Capture the cell that displays the provided text and extract its (X, Y) central coordinate. 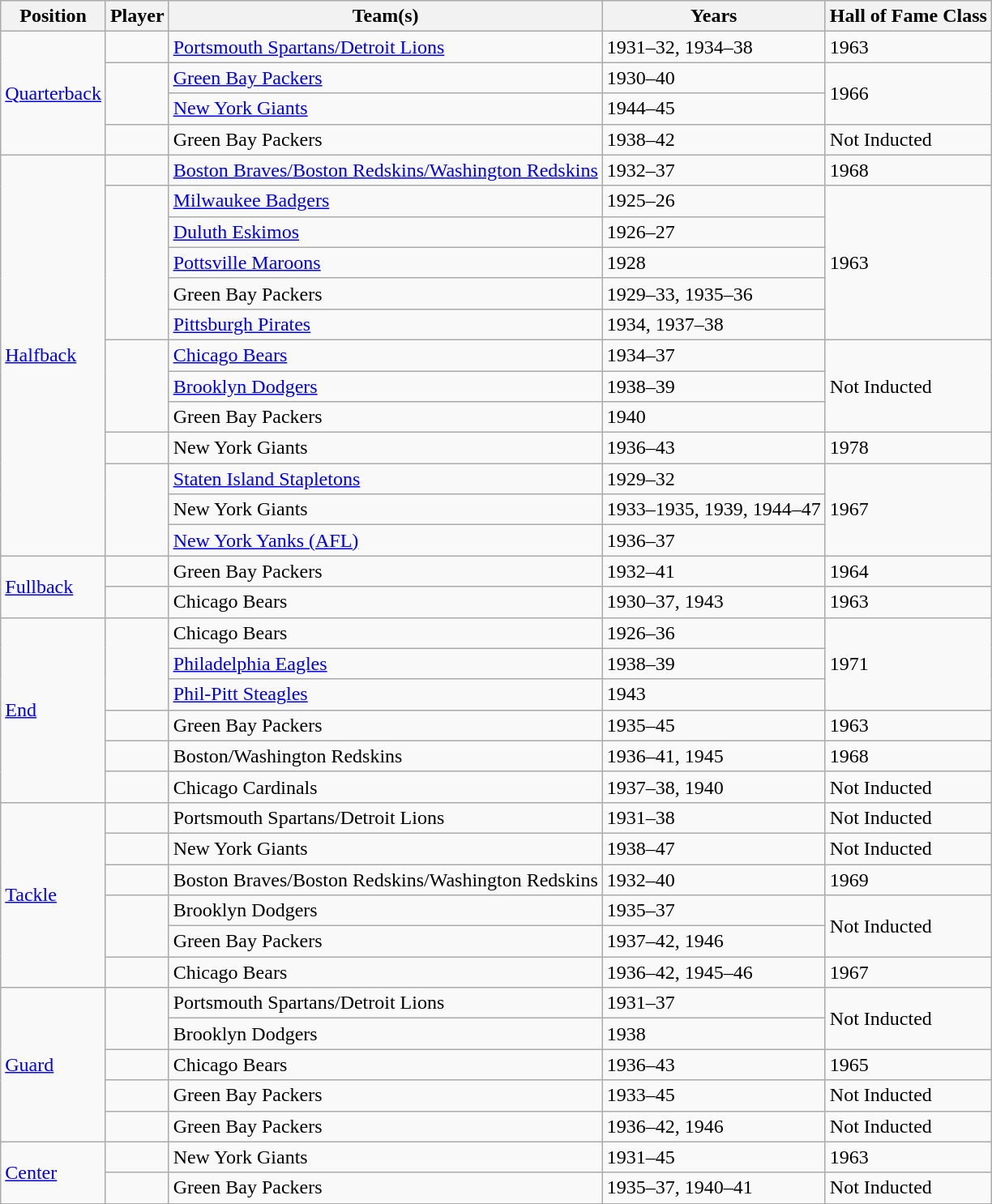
1936–41, 1945 (713, 756)
Staten Island Stapletons (386, 479)
1940 (713, 417)
Player (137, 16)
1932–37 (713, 170)
1933–1935, 1939, 1944–47 (713, 510)
New York Yanks (AFL) (386, 540)
1934, 1937–38 (713, 324)
1938–47 (713, 848)
1943 (713, 694)
1929–32 (713, 479)
1929–33, 1935–36 (713, 293)
1931–32, 1934–38 (713, 47)
1931–45 (713, 1157)
1934–37 (713, 355)
1925–26 (713, 201)
1932–41 (713, 571)
1935–37, 1940–41 (713, 1188)
Center (53, 1172)
1930–40 (713, 78)
Team(s) (386, 16)
1966 (908, 93)
Milwaukee Badgers (386, 201)
1926–27 (713, 232)
1936–42, 1945–46 (713, 972)
1935–45 (713, 725)
Guard (53, 1065)
1928 (713, 263)
1938–42 (713, 139)
Phil-Pitt Steagles (386, 694)
1969 (908, 879)
Chicago Cardinals (386, 787)
1964 (908, 571)
Philadelphia Eagles (386, 664)
1937–42, 1946 (713, 941)
1933–45 (713, 1095)
Halfback (53, 355)
1944–45 (713, 109)
1938 (713, 1034)
Duluth Eskimos (386, 232)
1932–40 (713, 879)
Boston/Washington Redskins (386, 756)
Hall of Fame Class (908, 16)
1978 (908, 448)
1965 (908, 1065)
Tackle (53, 894)
1930–37, 1943 (713, 602)
Fullback (53, 587)
Position (53, 16)
1936–37 (713, 540)
Years (713, 16)
Pittsburgh Pirates (386, 324)
1935–37 (713, 911)
1936–42, 1946 (713, 1126)
1937–38, 1940 (713, 787)
Pottsville Maroons (386, 263)
1971 (908, 664)
1931–37 (713, 1003)
End (53, 710)
Quarterback (53, 93)
1931–38 (713, 818)
1926–36 (713, 633)
